Determine the [X, Y] coordinate at the center of the cell enclosing the given text.  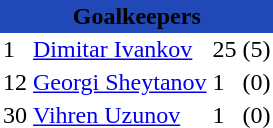
Dimitar Ivankov [120, 50]
12 [15, 82]
25 [225, 50]
Georgi Sheytanov [120, 82]
